Return the (x, y) coordinate for the center point of the cell that contains the specified text.  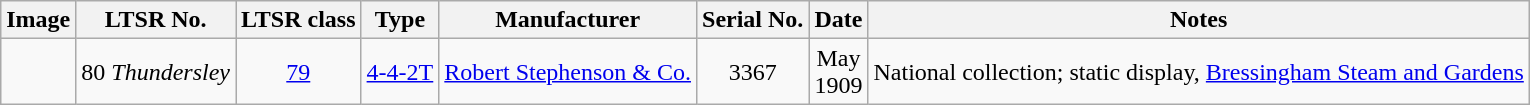
Image (38, 20)
3367 (753, 72)
May1909 (838, 72)
Manufacturer (568, 20)
4-4-2T (400, 72)
Notes (1198, 20)
80 Thundersley (156, 72)
Date (838, 20)
National collection; static display, Bressingham Steam and Gardens (1198, 72)
79 (299, 72)
Serial No. (753, 20)
Robert Stephenson & Co. (568, 72)
LTSR class (299, 20)
Type (400, 20)
LTSR No. (156, 20)
